Extract the [X, Y] coordinate from the center of the cell holding the provided text.  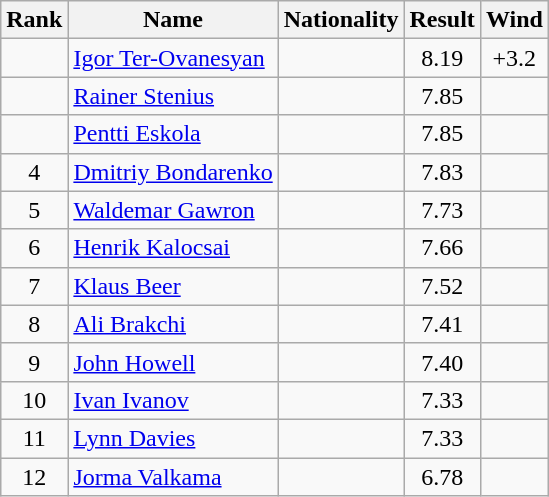
7.66 [442, 248]
8.19 [442, 58]
Pentti Eskola [173, 134]
Rank [34, 20]
Jorma Valkama [173, 477]
7.41 [442, 324]
Ali Brakchi [173, 324]
Result [442, 20]
7.52 [442, 286]
Rainer Stenius [173, 96]
Lynn Davies [173, 438]
Igor Ter-Ovanesyan [173, 58]
Henrik Kalocsai [173, 248]
8 [34, 324]
11 [34, 438]
Waldemar Gawron [173, 210]
Name [173, 20]
9 [34, 362]
5 [34, 210]
Dmitriy Bondarenko [173, 172]
Wind [514, 20]
12 [34, 477]
6 [34, 248]
7.73 [442, 210]
10 [34, 400]
John Howell [173, 362]
Ivan Ivanov [173, 400]
Nationality [341, 20]
6.78 [442, 477]
4 [34, 172]
7.83 [442, 172]
7.40 [442, 362]
Klaus Beer [173, 286]
7 [34, 286]
+3.2 [514, 58]
